Determine the [X, Y] coordinate at the center of the cell enclosing the given text.  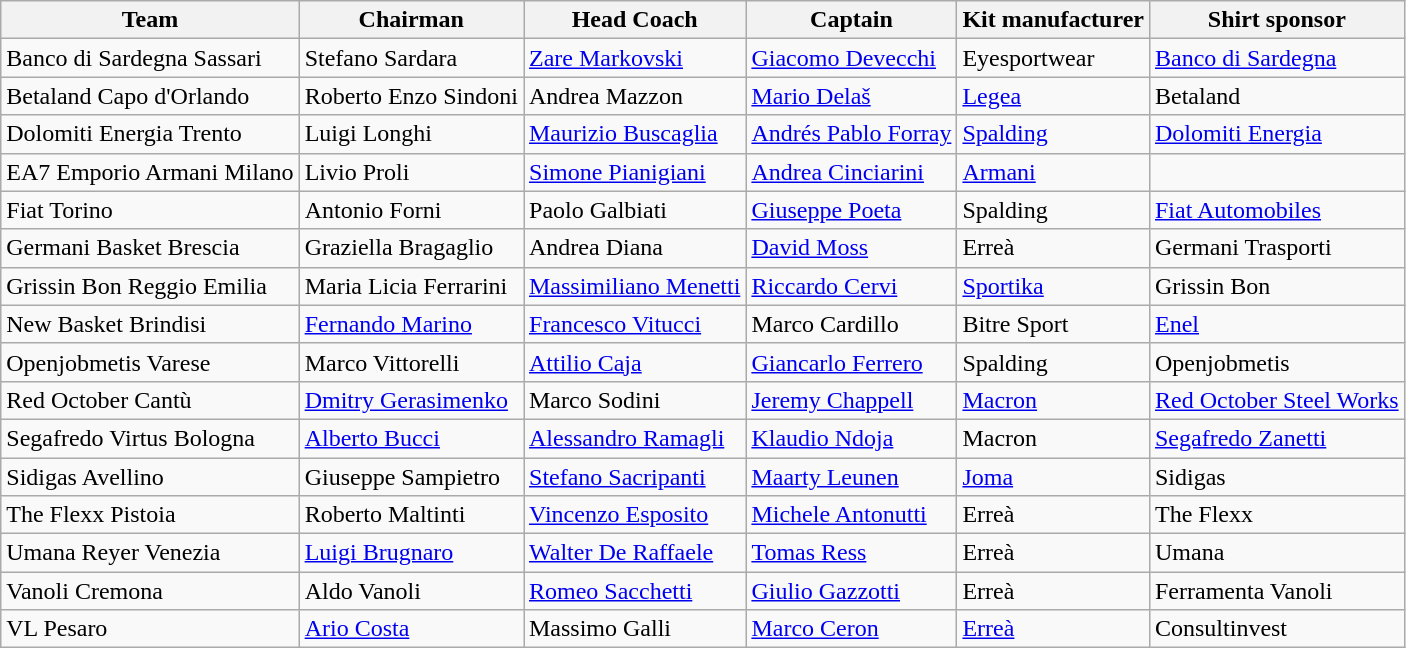
The Flexx Pistoia [150, 515]
Andrea Diana [635, 248]
Aldo Vanoli [411, 591]
Giulio Gazzotti [852, 591]
Klaudio Ndoja [852, 438]
Giuseppe Sampietro [411, 477]
Captain [852, 20]
Bitre Sport [1054, 324]
David Moss [852, 248]
Banco di Sardegna Sassari [150, 58]
Antonio Forni [411, 210]
Umana Reyer Venezia [150, 553]
Tomas Ress [852, 553]
Simone Pianigiani [635, 172]
Umana [1276, 553]
Graziella Bragaglio [411, 248]
Stefano Sardara [411, 58]
Chairman [411, 20]
Team [150, 20]
Romeo Sacchetti [635, 591]
Legea [1054, 96]
Dolomiti Energia Trento [150, 134]
Maarty Leunen [852, 477]
Stefano Sacripanti [635, 477]
Head Coach [635, 20]
Jeremy Chappell [852, 400]
Grissin Bon [1276, 286]
Riccardo Cervi [852, 286]
Alberto Bucci [411, 438]
Dolomiti Energia [1276, 134]
Attilio Caja [635, 362]
Giancarlo Ferrero [852, 362]
Red October Cantù [150, 400]
Enel [1276, 324]
Maria Licia Ferrarini [411, 286]
Sidigas Avellino [150, 477]
Maurizio Buscaglia [635, 134]
Fiat Torino [150, 210]
Marco Cardillo [852, 324]
Red October Steel Works [1276, 400]
Andrea Mazzon [635, 96]
Vanoli Cremona [150, 591]
Alessandro Ramagli [635, 438]
Marco Ceron [852, 629]
Eyesportwear [1054, 58]
Walter De Raffaele [635, 553]
Betaland Capo d'Orlando [150, 96]
Shirt sponsor [1276, 20]
Fernando Marino [411, 324]
Luigi Longhi [411, 134]
Francesco Vitucci [635, 324]
Armani [1054, 172]
Luigi Brugnaro [411, 553]
Ferramenta Vanoli [1276, 591]
New Basket Brindisi [150, 324]
Mario Delaš [852, 96]
Roberto Enzo Sindoni [411, 96]
Openjobmetis [1276, 362]
Dmitry Gerasimenko [411, 400]
Banco di Sardegna [1276, 58]
Openjobmetis Varese [150, 362]
Consultinvest [1276, 629]
Segafredo Zanetti [1276, 438]
Massimiliano Menetti [635, 286]
Giuseppe Poeta [852, 210]
Andrea Cinciarini [852, 172]
Segafredo Virtus Bologna [150, 438]
Grissin Bon Reggio Emilia [150, 286]
Livio Proli [411, 172]
Giacomo Devecchi [852, 58]
Zare Markovski [635, 58]
Marco Vittorelli [411, 362]
Germani Trasporti [1276, 248]
Andrés Pablo Forray [852, 134]
Michele Antonutti [852, 515]
Massimo Galli [635, 629]
Betaland [1276, 96]
Fiat Automobiles [1276, 210]
EA7 Emporio Armani Milano [150, 172]
VL Pesaro [150, 629]
The Flexx [1276, 515]
Germani Basket Brescia [150, 248]
Vincenzo Esposito [635, 515]
Marco Sodini [635, 400]
Roberto Maltinti [411, 515]
Sportika [1054, 286]
Joma [1054, 477]
Paolo Galbiati [635, 210]
Sidigas [1276, 477]
Kit manufacturer [1054, 20]
Ario Costa [411, 629]
